Scan for the cell matching the given text and deliver its (X, Y) coordinate at center. 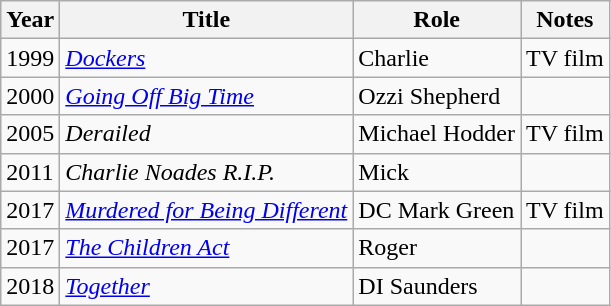
Title (206, 20)
Murdered for Being Different (206, 210)
Charlie (437, 58)
Role (437, 20)
2000 (30, 96)
2011 (30, 172)
The Children Act (206, 248)
2005 (30, 134)
Dockers (206, 58)
2018 (30, 286)
Derailed (206, 134)
Year (30, 20)
Charlie Noades R.I.P. (206, 172)
Ozzi Shepherd (437, 96)
Roger (437, 248)
Together (206, 286)
1999 (30, 58)
DC Mark Green (437, 210)
Notes (564, 20)
Mick (437, 172)
DI Saunders (437, 286)
Michael Hodder (437, 134)
Going Off Big Time (206, 96)
